Locate the cell with the specified text and output its (X, Y) center coordinate. 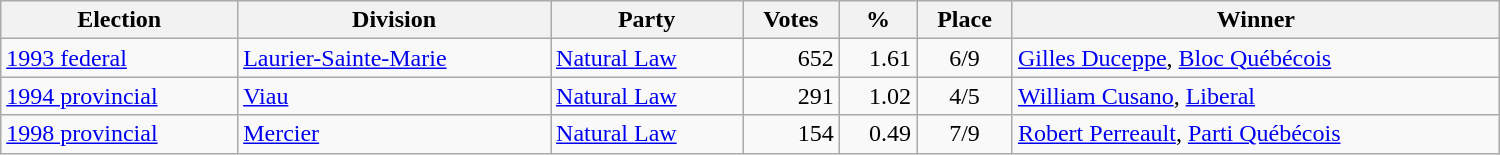
6/9 (965, 58)
652 (792, 58)
Party (647, 20)
154 (792, 134)
291 (792, 96)
1.61 (878, 58)
7/9 (965, 134)
4/5 (965, 96)
Division (394, 20)
0.49 (878, 134)
1994 provincial (120, 96)
1.02 (878, 96)
William Cusano, Liberal (1256, 96)
Robert Perreault, Parti Québécois (1256, 134)
Winner (1256, 20)
Viau (394, 96)
Laurier-Sainte-Marie (394, 58)
Election (120, 20)
1993 federal (120, 58)
% (878, 20)
Gilles Duceppe, Bloc Québécois (1256, 58)
Place (965, 20)
Mercier (394, 134)
1998 provincial (120, 134)
Votes (792, 20)
